Return the [X, Y] coordinate for the center point of the cell that contains the specified text.  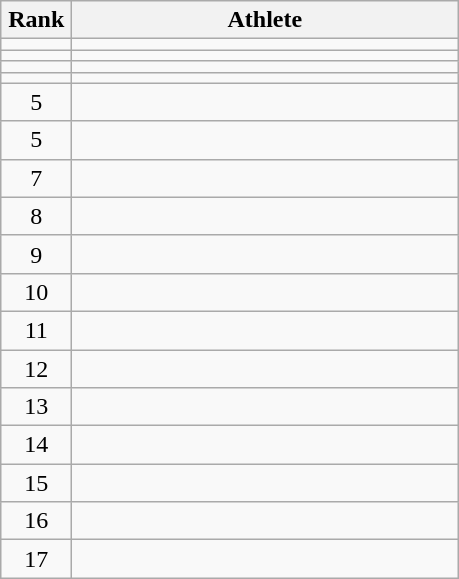
8 [36, 216]
7 [36, 178]
9 [36, 254]
13 [36, 407]
Rank [36, 20]
Athlete [265, 20]
17 [36, 559]
16 [36, 521]
12 [36, 369]
15 [36, 483]
11 [36, 330]
10 [36, 292]
14 [36, 445]
